For the text-containing cell, return its midpoint in [X, Y] coordinate format. 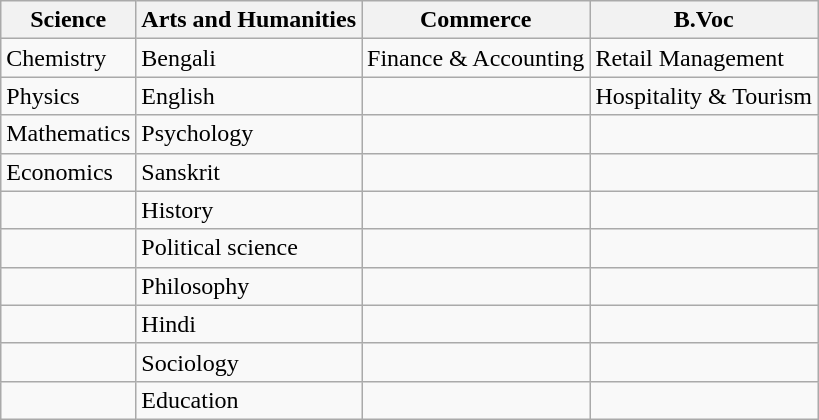
English [249, 96]
Bengali [249, 58]
Hindi [249, 324]
Sanskrit [249, 172]
Chemistry [68, 58]
Finance & Accounting [476, 58]
Philosophy [249, 286]
Sociology [249, 362]
Hospitality & Tourism [704, 96]
B.Voc [704, 20]
Psychology [249, 134]
Education [249, 400]
Mathematics [68, 134]
Retail Management [704, 58]
Economics [68, 172]
Science [68, 20]
Commerce [476, 20]
History [249, 210]
Physics [68, 96]
Political science [249, 248]
Arts and Humanities [249, 20]
